Find where the given text appears and provide that cell's center as [X, Y] coordinate. 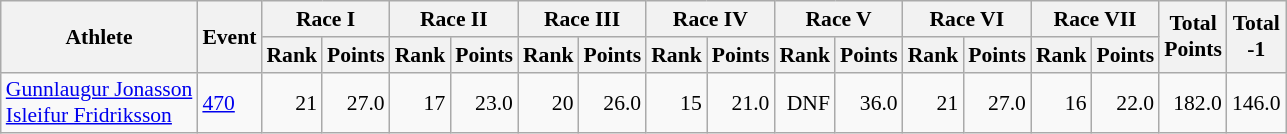
Race V [838, 19]
Race II [454, 19]
Athlete [100, 36]
Race IV [710, 19]
Total-1 [1256, 36]
Race I [325, 19]
Gunnlaugur JonassonIsleifur Fridriksson [100, 102]
Race VI [967, 19]
17 [420, 102]
146.0 [1256, 102]
182.0 [1193, 102]
36.0 [869, 102]
20 [548, 102]
21.0 [741, 102]
16 [1062, 102]
23.0 [484, 102]
Event [229, 36]
Race III [582, 19]
DNF [804, 102]
470 [229, 102]
Total Points [1193, 36]
22.0 [1125, 102]
26.0 [612, 102]
15 [676, 102]
Race VII [1095, 19]
